Output the [X, Y] coordinate of the center of the cell containing the given text.  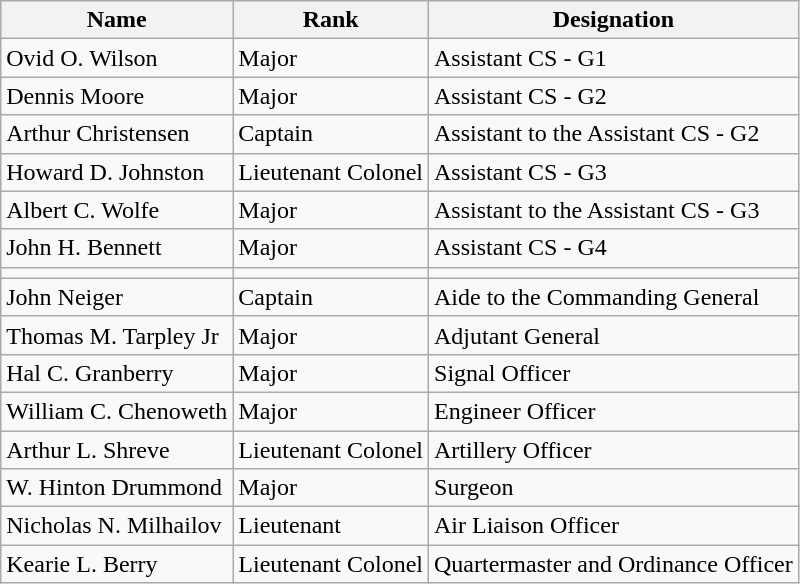
John H. Bennett [117, 248]
Kearie L. Berry [117, 564]
Name [117, 20]
Artillery Officer [614, 449]
W. Hinton Drummond [117, 488]
Dennis Moore [117, 96]
Air Liaison Officer [614, 526]
Quartermaster and Ordinance Officer [614, 564]
Thomas M. Tarpley Jr [117, 335]
Howard D. Johnston [117, 172]
Surgeon [614, 488]
Aide to the Commanding General [614, 297]
Assistant CS - G4 [614, 248]
Assistant to the Assistant CS - G2 [614, 134]
Engineer Officer [614, 411]
Assistant CS - G2 [614, 96]
Adjutant General [614, 335]
Assistant CS - G3 [614, 172]
Hal C. Granberry [117, 373]
Lieutenant [331, 526]
Signal Officer [614, 373]
Rank [331, 20]
John Neiger [117, 297]
Assistant CS - G1 [614, 58]
William C. Chenoweth [117, 411]
Nicholas N. Milhailov [117, 526]
Designation [614, 20]
Albert C. Wolfe [117, 210]
Assistant to the Assistant CS - G3 [614, 210]
Arthur L. Shreve [117, 449]
Arthur Christensen [117, 134]
Ovid O. Wilson [117, 58]
